From the cell containing the given text, extract its center point as [X, Y] coordinate. 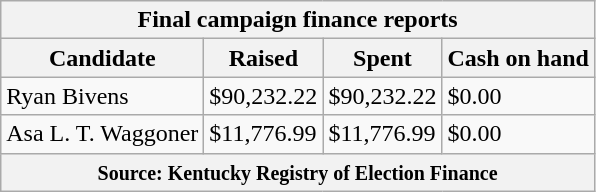
Ryan Bivens [102, 96]
Final campaign finance reports [298, 20]
Asa L. T. Waggoner [102, 134]
Source: Kentucky Registry of Election Finance [298, 172]
Cash on hand [518, 58]
Candidate [102, 58]
Raised [264, 58]
Spent [382, 58]
